Pinpoint the cell where the given text exists, returning its (X, Y) midpoint coordinate. 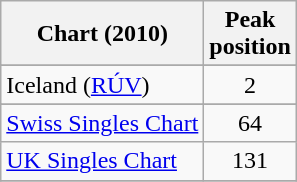
UK Singles Chart (102, 161)
64 (250, 123)
Swiss Singles Chart (102, 123)
Chart (2010) (102, 34)
Peakposition (250, 34)
131 (250, 161)
2 (250, 85)
Iceland (RÚV) (102, 85)
